Locate the cell with the specified text and output its [x, y] center coordinate. 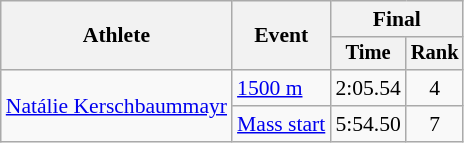
Time [368, 54]
Natálie Kerschbaummayr [116, 106]
4 [435, 88]
1500 m [281, 88]
2:05.54 [368, 88]
Athlete [116, 36]
7 [435, 124]
Final [396, 19]
Rank [435, 54]
5:54.50 [368, 124]
Event [281, 36]
Mass start [281, 124]
